Return [x, y] of the center of cell containing provided text 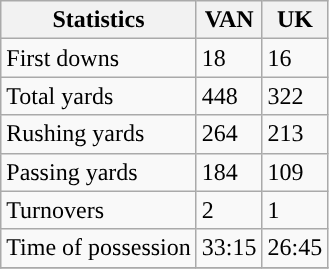
33:15 [229, 248]
First downs [99, 58]
Rushing yards [99, 134]
2 [229, 210]
184 [229, 172]
16 [295, 58]
26:45 [295, 248]
Statistics [99, 20]
UK [295, 20]
109 [295, 172]
448 [229, 96]
264 [229, 134]
Passing yards [99, 172]
1 [295, 210]
18 [229, 58]
VAN [229, 20]
213 [295, 134]
322 [295, 96]
Total yards [99, 96]
Turnovers [99, 210]
Time of possession [99, 248]
